Return the (x, y) coordinate for the center point of the cell that contains the specified text.  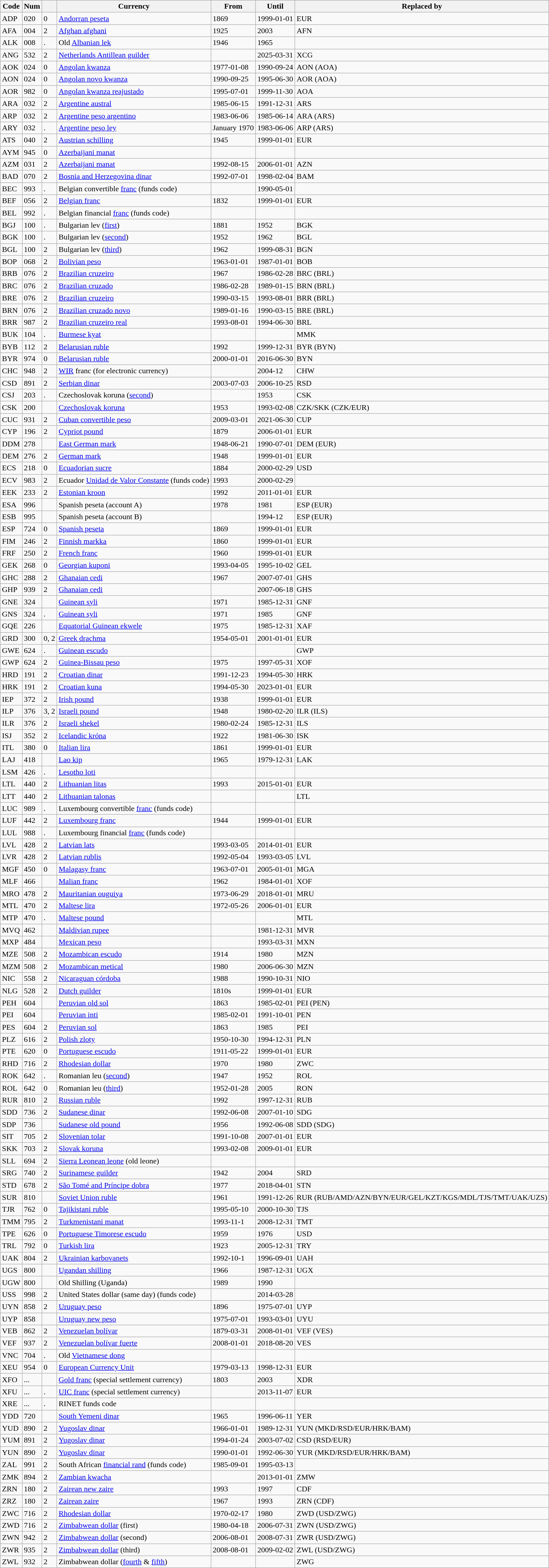
From (233, 6)
1989-12-31 (275, 1428)
1966 (233, 1270)
Ecuadorian sucre (134, 468)
1925 (233, 31)
Mozambican metical (134, 966)
1923 (233, 1246)
Zairean new zaire (134, 1489)
BYR (11, 359)
NIO (422, 979)
TRL (11, 1246)
1963-01-01 (233, 261)
2001-01-01 (275, 638)
Portuguese Timorese escudo (134, 1234)
Bosnia and Herzegovina dinar (134, 177)
031 (32, 164)
1977-01-08 (233, 67)
Angolan kwanza (134, 67)
Spanish peseta (134, 529)
983 (32, 480)
ZWD (11, 1526)
112 (32, 346)
1954-05-01 (233, 638)
Sudanese old pound (134, 1124)
2006-10-25 (275, 383)
SRG (11, 1173)
Latvian lats (134, 845)
Zimbabwean dollar (third) (134, 1550)
AOK (11, 67)
ZMW (422, 1477)
AON (11, 79)
Lithuanian talonas (134, 796)
1996-09-01 (275, 1258)
ILS (422, 723)
Argentine peso argentino (134, 116)
1980-02-24 (233, 723)
ZWN (11, 1538)
1947 (233, 1076)
740 (32, 1173)
Guinea-Bissau peso (134, 663)
1998-02-04 (275, 177)
RSD (422, 383)
LUC (11, 808)
218 (32, 468)
Estonian kroon (134, 492)
YER (422, 1416)
1994-12-31 (275, 1039)
Tajikistani ruble (134, 1209)
1991-12-26 (275, 1197)
1952-01-28 (233, 1088)
1992-06-30 (275, 1452)
ARS (422, 103)
942 (32, 1538)
BUK (11, 334)
ARP (ARS) (422, 128)
Num (32, 6)
ZRN (11, 1489)
1999-11-30 (275, 91)
Belgian financial franc (funds code) (134, 213)
Turkish lira (134, 1246)
MTP (11, 918)
German mark (134, 456)
SDP (11, 1124)
Cuban convertible peso (134, 420)
Argentine peso ley (134, 128)
1959 (233, 1234)
AOR (AOA) (422, 79)
987 (32, 322)
AFN (422, 31)
1987-12-31 (275, 1270)
UGW (11, 1282)
BYN (422, 359)
Belgian convertible franc (funds code) (134, 189)
STD (11, 1185)
1990-10-31 (275, 979)
Irish pound (134, 699)
020 (32, 19)
2005 (275, 1088)
720 (32, 1416)
MVQ (11, 930)
1992-08-15 (233, 164)
SDD (11, 1112)
ARP (11, 116)
MXP (11, 942)
STN (422, 1185)
USS (11, 1294)
Croatian kuna (134, 687)
BYR (BYN) (422, 346)
2006-07-31 (275, 1526)
BGN (422, 249)
1803 (233, 1380)
Venezuelan bolívar (134, 1331)
BRR (BRL) (422, 298)
Equatorial Guinean ekwele (134, 626)
1995-05-10 (233, 1209)
Afghan afghani (134, 31)
PEI (PEN) (422, 1003)
1992-05-04 (233, 857)
1994-01-24 (233, 1440)
1990-05-01 (275, 189)
705 (32, 1137)
1966-01-01 (233, 1428)
Belgian franc (134, 201)
2004 (275, 1173)
1810s (233, 991)
2009-02-02 (275, 1550)
ZWD (USD/ZWG) (422, 1513)
200 (32, 407)
Mexican peso (134, 942)
RUR (11, 1100)
203 (32, 395)
XCG (422, 55)
Austrian schilling (134, 140)
2014-03-28 (275, 1294)
ZWG (422, 1562)
YUN (MKD/RSD/EUR/HRK/BAM) (422, 1428)
1881 (233, 225)
MZM (11, 966)
BAD (11, 177)
991 (32, 1465)
PLN (422, 1039)
288 (32, 578)
Ukrainian karbovanets (134, 1258)
1980-04-18 (233, 1526)
Slovenian tolar (134, 1137)
TMM (11, 1222)
Sudanese dinar (134, 1112)
LUF (11, 821)
226 (32, 626)
YUM (11, 1440)
804 (32, 1258)
1914 (233, 954)
935 (32, 1550)
1999-12-31 (275, 346)
1981-06-30 (275, 735)
1993-03-31 (275, 942)
Maldivian rupee (134, 930)
466 (32, 881)
TJS (422, 1209)
Spanish peseta (account B) (134, 517)
442 (32, 821)
Gold franc (special settlement currency) (134, 1380)
1990-09-25 (233, 79)
ESB (11, 517)
BEC (11, 189)
1989-01-16 (233, 310)
1884 (233, 468)
FRF (11, 553)
1960 (233, 553)
678 (32, 1185)
ROK (11, 1076)
004 (32, 31)
ISK (422, 735)
Bulgarian lev (third) (134, 249)
1980-02-20 (275, 711)
931 (32, 420)
Croatian dinar (134, 675)
Malian franc (134, 881)
XEU (11, 1367)
532 (32, 55)
AYM (11, 152)
1993-11-1 (233, 1222)
Luxembourg franc (134, 821)
SRD (422, 1173)
GWE (11, 650)
BRE (11, 298)
RON (422, 1088)
484 (32, 942)
1988 (233, 979)
762 (32, 1209)
2003-07-02 (275, 1440)
1995-06-30 (275, 79)
SDD (SDG) (422, 1124)
Romanian leu (third) (134, 1088)
196 (32, 432)
European Currency Unit (134, 1367)
2004-12 (275, 371)
RUR (RUB/AMD/AZN/BYN/EUR/GEL/KZT/KGS/MDL/TJS/TMT/UAK/UZS) (422, 1197)
1911-05-22 (233, 1051)
1981-12-31 (275, 930)
PEH (11, 1003)
LTT (11, 796)
246 (32, 541)
Brazilian cruzado novo (134, 310)
1961 (233, 1197)
1989 (233, 1282)
Currency (134, 6)
2007-01-01 (275, 1137)
Portuguese escudo (134, 1051)
1992-07-01 (233, 177)
2005-01-01 (275, 869)
1948-06-21 (233, 444)
ILR (ILS) (422, 711)
Peruvian old sol (134, 1003)
Zimbabwean dollar (second) (134, 1538)
Cypriot pound (134, 432)
TPE (11, 1234)
Italian lira (134, 748)
AZN (422, 164)
462 (32, 930)
ZWR (USD/ZWG) (422, 1538)
694 (32, 1161)
AFA (11, 31)
VEB (11, 1331)
2013-11-07 (275, 1392)
LUL (11, 833)
Lithuanian litas (134, 784)
CHW (422, 371)
ECV (11, 480)
GEL (422, 565)
French franc (134, 553)
XFU (11, 1392)
Burmese kyat (134, 334)
UGS (11, 1270)
558 (32, 979)
1946 (233, 43)
1990 (275, 1282)
BRB (11, 274)
DEM (EUR) (422, 444)
616 (32, 1039)
1990-07-01 (275, 444)
ZWL (11, 1562)
418 (32, 760)
GNS (11, 614)
1950-10-30 (233, 1039)
426 (32, 772)
2008-12-31 (275, 1222)
ECS (11, 468)
LAJ (11, 760)
Brazilian cruzeiro real (134, 322)
1896 (233, 1307)
Malagasy franc (134, 869)
1976 (275, 1234)
Zambian kwacha (134, 1477)
IEP (11, 699)
1979-12-31 (275, 760)
BEL (11, 213)
Slovak koruna (134, 1149)
Luxembourg convertible franc (funds code) (134, 808)
AOR (11, 91)
2021-06-30 (275, 420)
Until (275, 6)
1990-01-01 (233, 1452)
1970 (233, 1064)
United States dollar (same day) (funds code) (134, 1294)
1997-12-31 (275, 1100)
DDM (11, 444)
DEM (11, 456)
1990-09-24 (275, 67)
068 (32, 261)
Greek drachma (134, 638)
CHC (11, 371)
LAK (422, 760)
SLL (11, 1161)
1997-05-31 (275, 663)
2006-08-01 (233, 1538)
HRD (11, 675)
RHD (11, 1064)
988 (32, 833)
2007-07-01 (275, 578)
040 (32, 140)
894 (32, 1477)
BOP (11, 261)
1832 (233, 201)
VEF (11, 1343)
Peruvian sol (134, 1027)
Finnish markka (134, 541)
VNC (11, 1355)
372 (32, 699)
795 (32, 1222)
1991-12-23 (233, 675)
993 (32, 189)
352 (32, 735)
2008-08-01 (233, 1550)
GRD (11, 638)
SDG (422, 1112)
ITL (11, 748)
Nicaraguan córdoba (134, 979)
1994-12 (275, 517)
UYN (11, 1307)
WIR franc (for electronic currency) (134, 371)
Ecuador Unidad de Valor Constante (funds code) (134, 480)
ZMK (11, 1477)
FIM (11, 541)
Argentine austral (134, 103)
704 (32, 1355)
ANG (11, 55)
Israeli pound (134, 711)
276 (32, 456)
SIT (11, 1137)
GQE (11, 626)
862 (32, 1331)
BEF (11, 201)
Angolan novo kwanza (134, 79)
NIC (11, 979)
Code (11, 6)
UAH (422, 1258)
ATS (11, 140)
ARY (11, 128)
268 (32, 565)
945 (32, 152)
XAF (422, 626)
380 (32, 748)
GNE (11, 602)
998 (32, 1294)
Lesotho loti (134, 772)
300 (32, 638)
1991-10-01 (275, 1015)
Old Shilling (Uganda) (134, 1282)
2007-06-18 (275, 590)
EEK (11, 492)
YUD (11, 1428)
1956 (233, 1124)
792 (32, 1246)
ZWL (USD/ZWG) (422, 1550)
626 (32, 1234)
TRY (422, 1246)
MRO (11, 893)
RUB (422, 1100)
1861 (233, 748)
Andorran peseta (134, 19)
1963-07-01 (233, 869)
Bulgarian lev (second) (134, 237)
478 (32, 893)
278 (32, 444)
528 (32, 991)
2018-08-20 (275, 1343)
937 (32, 1343)
CSD (11, 383)
BRE (BRL) (422, 310)
ADP (11, 19)
Old Albanian lek (134, 43)
1995-10-02 (275, 565)
RINET funds code (134, 1404)
1981 (275, 504)
CZK/SKK (CZK/EUR) (422, 407)
BOB (422, 261)
1991-12-31 (275, 103)
1991-10-08 (233, 1137)
BRN (BRL) (422, 286)
Czechoslovak koruna (134, 407)
BRN (11, 310)
2008-07-31 (275, 1538)
070 (32, 177)
1922 (233, 735)
Mauritanian ouguiya (134, 893)
Lao kip (134, 760)
Old Vietnamese dong (134, 1355)
1999-08-31 (275, 249)
YDD (11, 1416)
1985-06-15 (233, 103)
982 (32, 91)
1997 (275, 1489)
1992-10-1 (233, 1258)
Venezuelan bolívar fuerte (134, 1343)
South Yemeni dinar (134, 1416)
PEN (422, 1015)
CSD (RSD/EUR) (422, 1440)
Bolivian peso (134, 261)
Turkmenistani manat (134, 1222)
ISJ (11, 735)
MGF (11, 869)
TMT (422, 1222)
São Tomé and Príncipe dobra (134, 1185)
1942 (233, 1173)
989 (32, 808)
XDR (422, 1380)
BYB (11, 346)
1970-02-17 (233, 1513)
CSJ (11, 395)
TJR (11, 1209)
996 (32, 504)
ALK (11, 43)
BGJ (11, 225)
CYP (11, 432)
1879 (233, 432)
2013-01-01 (275, 1477)
South African financial rand (funds code) (134, 1465)
Mozambican escudo (134, 954)
AZM (11, 164)
1945 (233, 140)
104 (32, 334)
1996-06-11 (275, 1416)
1978 (233, 504)
Replaced by (422, 6)
0, 2 (49, 638)
ESP (11, 529)
Czechoslovak koruna (second) (134, 395)
January 1970 (233, 128)
1995-03-13 (275, 1465)
PTE (11, 1051)
1879-03-31 (233, 1331)
2023-01-01 (275, 687)
450 (32, 869)
2018-04-01 (275, 1185)
1985-06-14 (275, 116)
Uruguay peso (134, 1307)
056 (32, 201)
Ugandan shilling (134, 1270)
ARA (11, 103)
995 (32, 517)
Dutch guilder (134, 991)
2009-03-01 (233, 420)
GHC (11, 578)
UYU (422, 1319)
MRU (422, 893)
MGA (422, 869)
MLF (11, 881)
SUR (11, 1197)
UIC franc (special settlement currency) (134, 1392)
BRR (11, 322)
Icelandic króna (134, 735)
2005-12-31 (275, 1246)
1998-12-31 (275, 1367)
AON (AOA) (422, 67)
VES (422, 1343)
233 (32, 492)
932 (32, 1562)
703 (32, 1149)
Polish zloty (134, 1039)
YUR (MKD/RSD/EUR/HRK/BAM) (422, 1452)
250 (32, 553)
SKK (11, 1149)
Romanian leu (second) (134, 1076)
1987-01-01 (275, 261)
Serbian dinar (134, 383)
1995-07-01 (233, 91)
Angolan kwanza reajustado (134, 91)
3, 2 (49, 711)
ZRN (CDF) (422, 1501)
ESA (11, 504)
Netherlands Antillean guilder (134, 55)
939 (32, 590)
BAM (422, 177)
MZE (11, 954)
2011-01-01 (275, 492)
BRC (11, 286)
ZRZ (11, 1501)
948 (32, 371)
Bulgarian lev (first) (134, 225)
Sierra Leonean leone (old leone) (134, 1161)
2000-01-01 (233, 359)
1944 (233, 821)
ARA (ARS) (422, 116)
1993-03-01 (275, 1319)
MXN (422, 942)
Zimbabwean dollar (first) (134, 1526)
724 (32, 529)
VEF (VES) (422, 1331)
ZWR (11, 1550)
PES (11, 1027)
NLG (11, 991)
008 (32, 43)
2014-01-01 (275, 845)
AOA (422, 91)
GEK (11, 565)
Spanish peseta (account A) (134, 504)
2009-01-01 (275, 1149)
2000-10-30 (275, 1209)
1994-06-30 (275, 322)
1860 (233, 541)
UGX (422, 1270)
YUN (11, 1452)
1938 (233, 699)
Zairean zaire (134, 1501)
1972-05-26 (233, 905)
2007-01-10 (275, 1112)
ILR (11, 723)
620 (32, 1051)
1979-03-13 (233, 1367)
2025-03-31 (275, 55)
992 (32, 213)
CUC (11, 420)
1977 (233, 1185)
Latvian rublis (134, 857)
CDF (422, 1489)
BRC (BRL) (422, 274)
2018-01-01 (275, 893)
Guinean escudo (134, 650)
Soviet Union ruble (134, 1197)
East German mark (134, 444)
974 (32, 359)
XFO (11, 1380)
2003-07-03 (233, 383)
Maltese lira (134, 905)
Peruvian inti (134, 1015)
Russian ruble (134, 1100)
LSM (11, 772)
XRE (11, 1404)
2015-01-01 (275, 784)
MVR (422, 930)
Georgian kuponi (134, 565)
Brazilian cruzado (134, 286)
954 (32, 1367)
MMK (422, 334)
1985-09-01 (233, 1465)
Uruguay new peso (134, 1319)
Zimbabwean dollar (fourth & fifth) (134, 1562)
1989-01-15 (275, 286)
Surinamese guilder (134, 1173)
CUP (422, 420)
Luxembourg financial franc (funds code) (134, 833)
Israeli shekel (134, 723)
ZAL (11, 1465)
GHP (11, 590)
1973-06-29 (233, 893)
UAK (11, 1258)
Maltese pound (134, 918)
BRL (422, 322)
PLZ (11, 1039)
1984-01-01 (275, 881)
LVR (11, 857)
2006-06-30 (275, 966)
ZWN (USD/ZWG) (422, 1526)
1993-04-05 (233, 565)
ILP (11, 711)
2016-06-30 (275, 359)
